Identify which cell holds the provided text, then report its [X, Y] central coordinate. 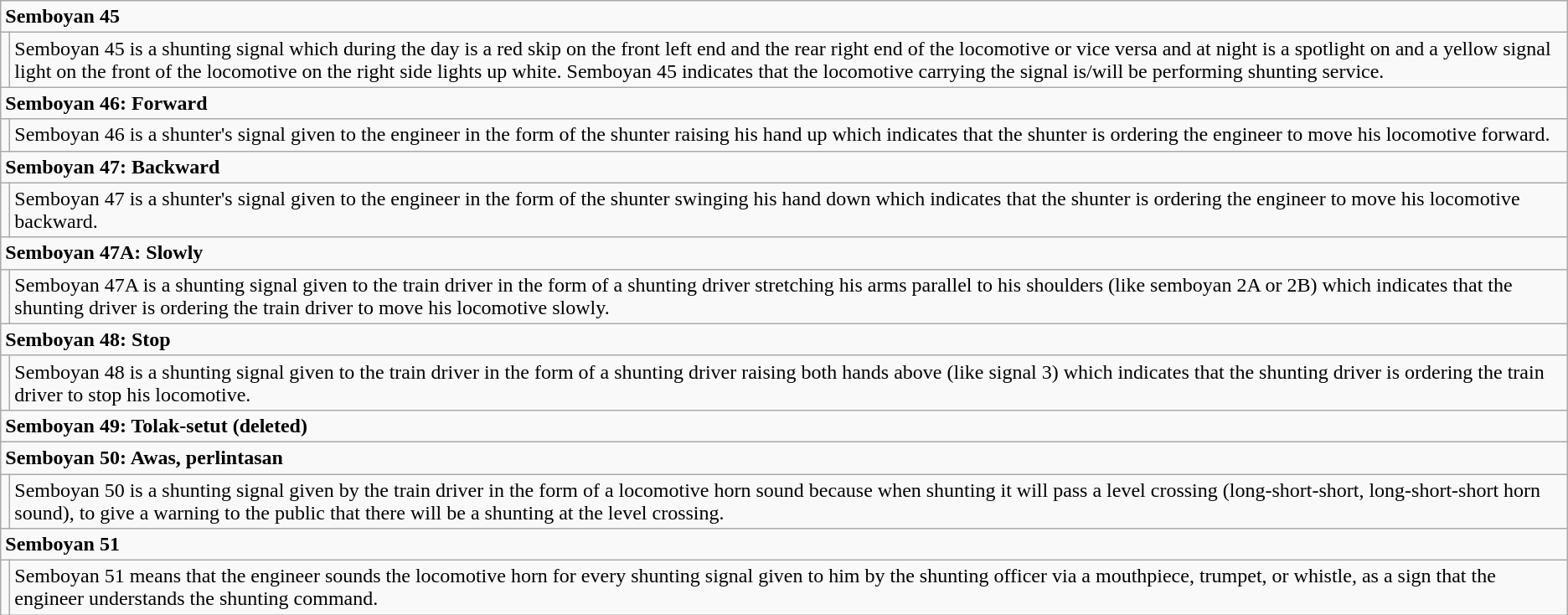
Semboyan 45 [784, 17]
Semboyan 50: Awas, perlintasan [784, 457]
Semboyan 51 [784, 545]
Semboyan 47A: Slowly [784, 253]
Semboyan 49: Tolak-setut (deleted) [784, 426]
Semboyan 47: Backward [784, 167]
Semboyan 46: Forward [784, 103]
Semboyan 48: Stop [784, 339]
